Find where the given text appears and provide that cell's center as (X, Y) coordinate. 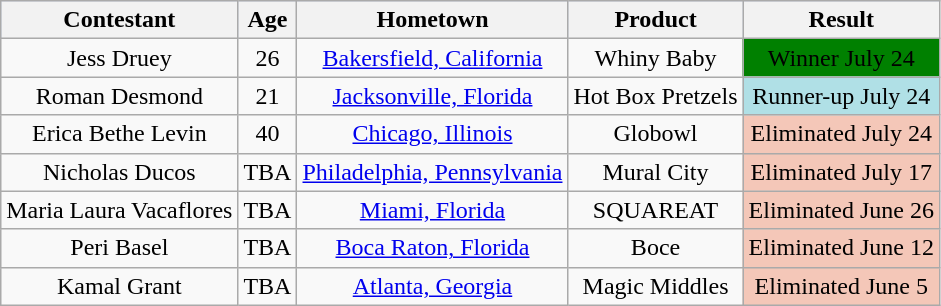
Mural City (656, 172)
Whiny Baby (656, 58)
Boce (656, 248)
Magic Middles (656, 286)
Maria Laura Vacaflores (120, 210)
Erica Bethe Levin (120, 134)
26 (268, 58)
Boca Raton, Florida (432, 248)
Globowl (656, 134)
Philadelphia, Pennsylvania (432, 172)
Kamal Grant (120, 286)
Jess Druey (120, 58)
Nicholas Ducos (120, 172)
Atlanta, Georgia (432, 286)
Eliminated July 17 (841, 172)
21 (268, 96)
Eliminated June 12 (841, 248)
Chicago, Illinois (432, 134)
Jacksonville, Florida (432, 96)
Hometown (432, 20)
Winner July 24 (841, 58)
40 (268, 134)
Result (841, 20)
Bakersfield, California (432, 58)
Miami, Florida (432, 210)
Contestant (120, 20)
Eliminated July 24 (841, 134)
Roman Desmond (120, 96)
Product (656, 20)
Age (268, 20)
Peri Basel (120, 248)
SQUAREAT (656, 210)
Runner-up July 24 (841, 96)
Eliminated June 5 (841, 286)
Hot Box Pretzels (656, 96)
Eliminated June 26 (841, 210)
